Detect which cell encompasses the target text, then output its (x, y) center coordinate. 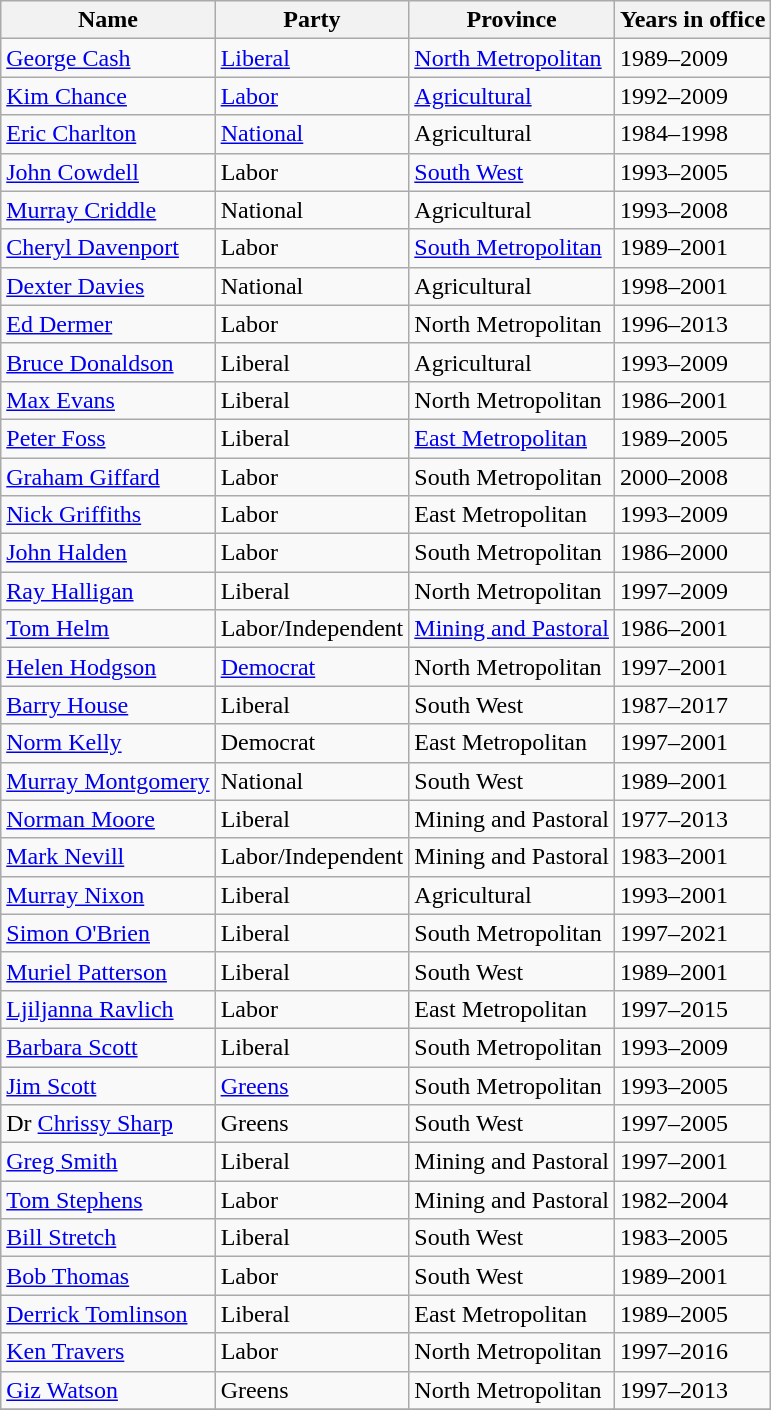
1993–2008 (692, 210)
John Halden (108, 553)
Norman Moore (108, 819)
Ljiljanna Ravlich (108, 1009)
Peter Foss (108, 438)
Tom Helm (108, 629)
1983–2001 (692, 857)
Years in office (692, 20)
Barry House (108, 705)
2000–2008 (692, 477)
Murray Criddle (108, 210)
1983–2005 (692, 1238)
1984–1998 (692, 134)
Eric Charlton (108, 134)
Ray Halligan (108, 591)
Bill Stretch (108, 1238)
Helen Hodgson (108, 667)
1997–2009 (692, 591)
1987–2017 (692, 705)
1997–2005 (692, 1124)
1998–2001 (692, 286)
1992–2009 (692, 96)
1989–2009 (692, 58)
Nick Griffiths (108, 515)
1997–2016 (692, 1352)
Giz Watson (108, 1390)
Cheryl Davenport (108, 248)
1986–2000 (692, 553)
1997–2013 (692, 1390)
Derrick Tomlinson (108, 1314)
Name (108, 20)
Ken Travers (108, 1352)
Murray Nixon (108, 895)
John Cowdell (108, 172)
Murray Montgomery (108, 781)
Muriel Patterson (108, 971)
George Cash (108, 58)
Bob Thomas (108, 1276)
Max Evans (108, 400)
Graham Giffard (108, 477)
Province (512, 20)
1982–2004 (692, 1200)
Jim Scott (108, 1085)
Party (312, 20)
1993–2001 (692, 895)
Dexter Davies (108, 286)
1997–2021 (692, 933)
1977–2013 (692, 819)
Greg Smith (108, 1162)
Dr Chrissy Sharp (108, 1124)
Barbara Scott (108, 1047)
Bruce Donaldson (108, 362)
1996–2013 (692, 324)
Ed Dermer (108, 324)
Kim Chance (108, 96)
Mark Nevill (108, 857)
Norm Kelly (108, 743)
1997–2015 (692, 1009)
Tom Stephens (108, 1200)
Simon O'Brien (108, 933)
